Search for the cell housing the specified text and yield its [x, y] center coordinate. 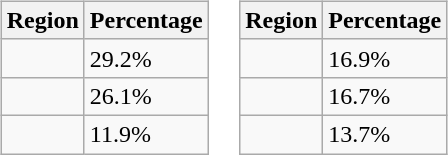
26.1% [146, 96]
29.2% [146, 58]
11.9% [146, 134]
13.7% [385, 134]
16.7% [385, 96]
16.9% [385, 58]
